Identify which cell holds the provided text, then report its [x, y] central coordinate. 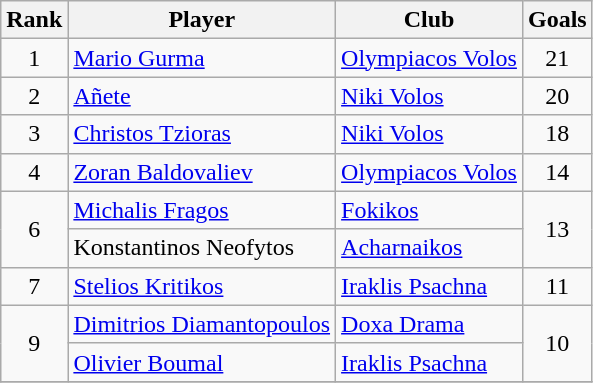
1 [34, 58]
Michalis Fragos [202, 210]
Rank [34, 20]
Olivier Boumal [202, 362]
2 [34, 96]
9 [34, 343]
3 [34, 134]
Player [202, 20]
20 [557, 96]
7 [34, 286]
Stelios Kritikos [202, 286]
14 [557, 172]
Konstantinos Neofytos [202, 248]
21 [557, 58]
11 [557, 286]
6 [34, 229]
13 [557, 229]
Christos Tzioras [202, 134]
Doxa Drama [430, 324]
Club [430, 20]
Acharnaikos [430, 248]
Añete [202, 96]
10 [557, 343]
Zoran Baldovaliev [202, 172]
18 [557, 134]
Mario Gurma [202, 58]
Fokikos [430, 210]
Dimitrios Diamantopoulos [202, 324]
4 [34, 172]
Goals [557, 20]
